Scan for the cell matching the given text and deliver its [x, y] coordinate at center. 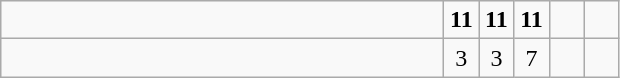
7 [532, 58]
